Provide the [X, Y] coordinate of the cell's center where the given text is located.  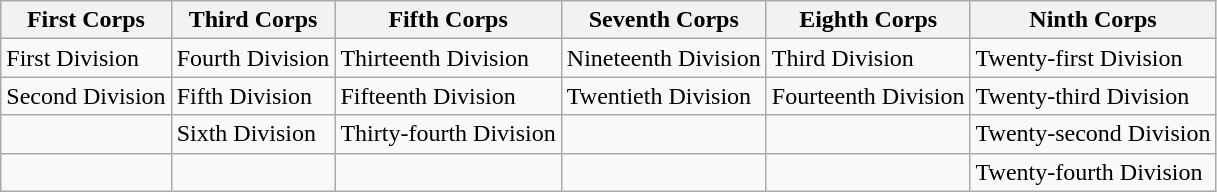
Fifth Corps [448, 20]
Nineteenth Division [664, 58]
Twenty-third Division [1093, 96]
Thirty-fourth Division [448, 134]
First Corps [86, 20]
First Division [86, 58]
Sixth Division [253, 134]
Fifteenth Division [448, 96]
Ninth Corps [1093, 20]
Twenty-fourth Division [1093, 172]
Fourth Division [253, 58]
Fifth Division [253, 96]
Twenty-second Division [1093, 134]
Twenty-first Division [1093, 58]
Third Division [868, 58]
Fourteenth Division [868, 96]
Thirteenth Division [448, 58]
Second Division [86, 96]
Twentieth Division [664, 96]
Eighth Corps [868, 20]
Third Corps [253, 20]
Seventh Corps [664, 20]
